Find where the given text appears and provide that cell's center as [X, Y] coordinate. 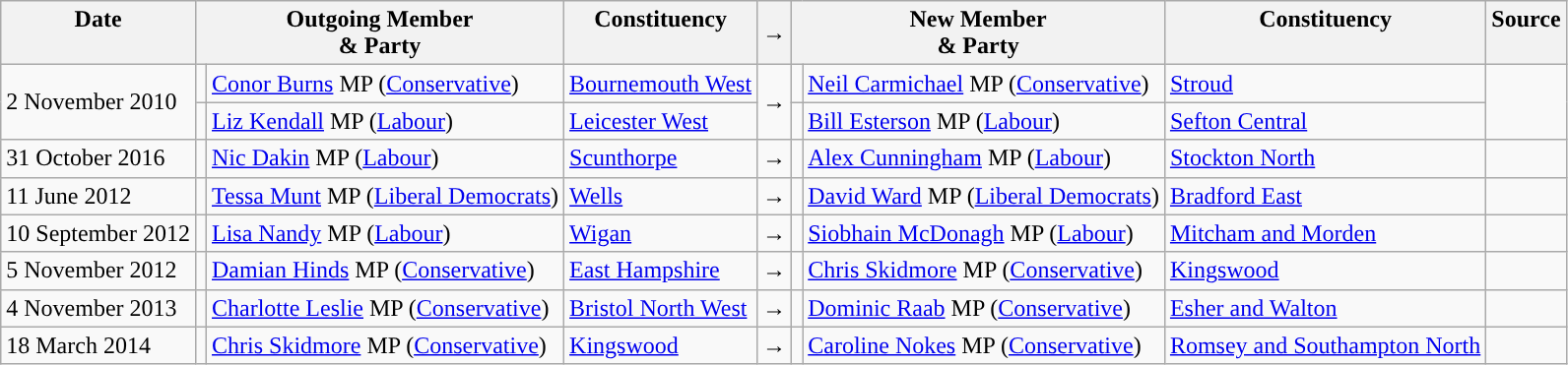
Wigan [661, 233]
Nic Dakin MP (Labour) [386, 158]
Dominic Raab MP (Conservative) [984, 308]
Bradford East [1325, 196]
4 November 2013 [98, 308]
Wells [661, 196]
Alex Cunningham MP (Labour) [984, 158]
Scunthorpe [661, 158]
Bournemouth West [661, 84]
Caroline Nokes MP (Conservative) [984, 345]
Stroud [1325, 84]
11 June 2012 [98, 196]
Mitcham and Morden [1325, 233]
Damian Hinds MP (Conservative) [386, 271]
10 September 2012 [98, 233]
Outgoing Member& Party [379, 33]
Siobhain McDonagh MP (Labour) [984, 233]
18 March 2014 [98, 345]
Bill Esterson MP (Labour) [984, 121]
Charlotte Leslie MP (Conservative) [386, 308]
Conor Burns MP (Conservative) [386, 84]
East Hampshire [661, 271]
Sefton Central [1325, 121]
2 November 2010 [98, 102]
David Ward MP (Liberal Democrats) [984, 196]
Tessa Munt MP (Liberal Democrats) [386, 196]
Leicester West [661, 121]
Liz Kendall MP (Labour) [386, 121]
Esher and Walton [1325, 308]
Source [1527, 33]
Neil Carmichael MP (Conservative) [984, 84]
Bristol North West [661, 308]
31 October 2016 [98, 158]
New Member& Party [979, 33]
5 November 2012 [98, 271]
Stockton North [1325, 158]
Romsey and Southampton North [1325, 345]
Date [98, 33]
Lisa Nandy MP (Labour) [386, 233]
